From the cell containing the given text, extract its center point as [X, Y] coordinate. 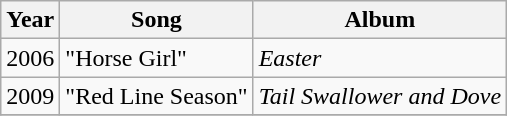
2009 [30, 96]
Song [156, 20]
Album [380, 20]
Tail Swallower and Dove [380, 96]
Easter [380, 58]
2006 [30, 58]
Year [30, 20]
"Horse Girl" [156, 58]
"Red Line Season" [156, 96]
